Search for the cell housing the specified text and yield its (X, Y) center coordinate. 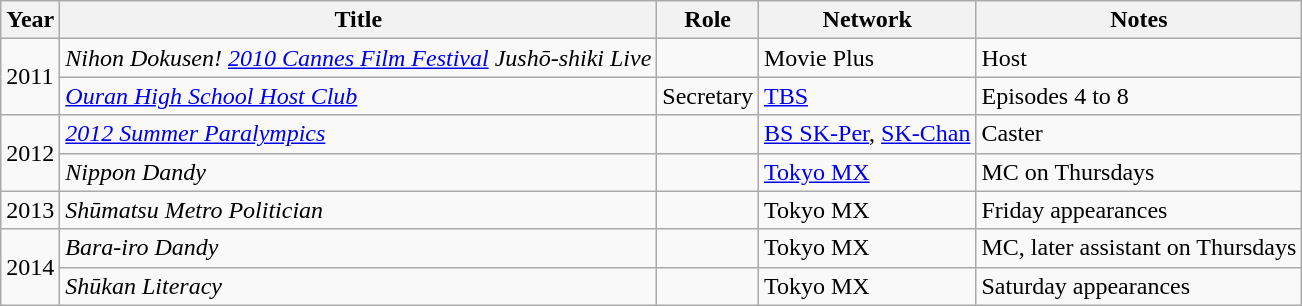
Caster (1139, 134)
TBS (866, 96)
2012 (30, 153)
Movie Plus (866, 58)
BS SK-Per, SK-Chan (866, 134)
2014 (30, 267)
Secretary (708, 96)
Host (1139, 58)
MC on Thursdays (1139, 172)
Ouran High School Host Club (358, 96)
Shūmatsu Metro Politician (358, 210)
2011 (30, 77)
Nippon Dandy (358, 172)
Saturday appearances (1139, 286)
Network (866, 20)
2012 Summer Paralympics (358, 134)
Role (708, 20)
2013 (30, 210)
Friday appearances (1139, 210)
Year (30, 20)
MC, later assistant on Thursdays (1139, 248)
Title (358, 20)
Bara-iro Dandy (358, 248)
Episodes 4 to 8 (1139, 96)
Nihon Dokusen! 2010 Cannes Film Festival Jushō-shiki Live (358, 58)
Shūkan Literacy (358, 286)
Notes (1139, 20)
